Return (X, Y) of the center of cell containing provided text 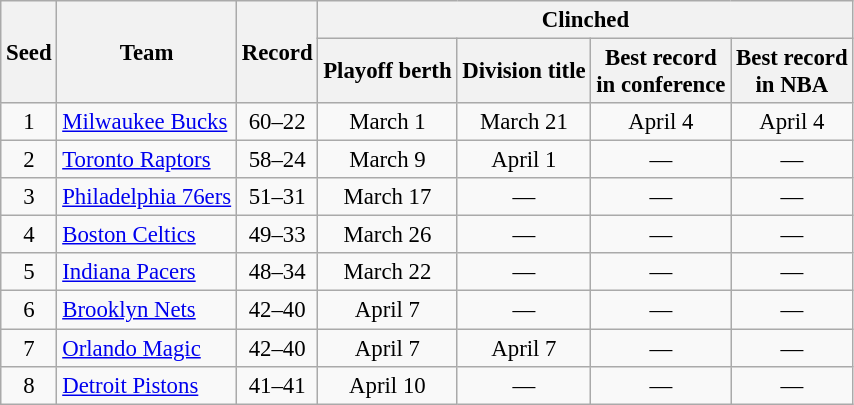
Record (276, 52)
Orlando Magic (147, 348)
Toronto Raptors (147, 160)
2 (29, 160)
Philadelphia 76ers (147, 197)
Team (147, 52)
3 (29, 197)
March 22 (388, 273)
April 1 (524, 160)
March 1 (388, 122)
4 (29, 235)
Indiana Pacers (147, 273)
7 (29, 348)
Division title (524, 72)
Clinched (586, 20)
Seed (29, 52)
Detroit Pistons (147, 385)
Best recordin NBA (792, 72)
March 21 (524, 122)
58–24 (276, 160)
49–33 (276, 235)
Best recordin conference (661, 72)
6 (29, 310)
41–41 (276, 385)
March 26 (388, 235)
March 17 (388, 197)
1 (29, 122)
60–22 (276, 122)
April 10 (388, 385)
48–34 (276, 273)
Brooklyn Nets (147, 310)
Boston Celtics (147, 235)
March 9 (388, 160)
51–31 (276, 197)
Milwaukee Bucks (147, 122)
8 (29, 385)
Playoff berth (388, 72)
5 (29, 273)
